From the cell containing the given text, extract its center point as (X, Y) coordinate. 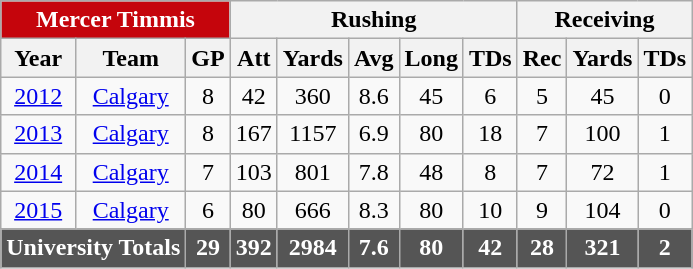
72 (602, 172)
Long (431, 58)
8.6 (374, 96)
2 (665, 248)
360 (312, 96)
Year (38, 58)
100 (602, 134)
Team (131, 58)
Att (254, 58)
9 (542, 210)
GP (208, 58)
Receiving (604, 20)
2014 (38, 172)
167 (254, 134)
666 (312, 210)
18 (490, 134)
392 (254, 248)
Mercer Timmis (116, 20)
8.3 (374, 210)
104 (602, 210)
48 (431, 172)
2015 (38, 210)
2984 (312, 248)
10 (490, 210)
2013 (38, 134)
6.9 (374, 134)
103 (254, 172)
28 (542, 248)
7.8 (374, 172)
University Totals (94, 248)
2012 (38, 96)
7.6 (374, 248)
1157 (312, 134)
Avg (374, 58)
Rushing (374, 20)
801 (312, 172)
29 (208, 248)
Rec (542, 58)
5 (542, 96)
321 (602, 248)
